Determine the (X, Y) coordinate at the center of the cell enclosing the given text.  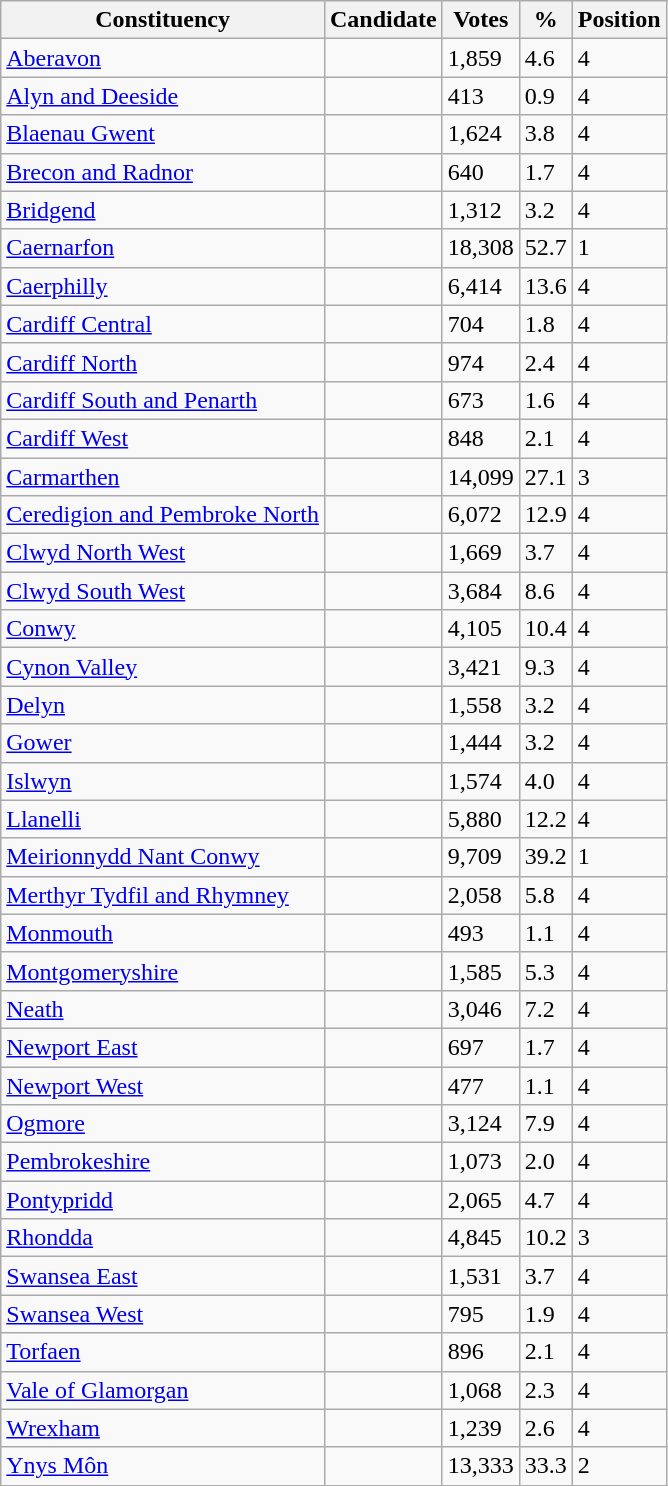
Cardiff North (163, 362)
697 (480, 1047)
6,414 (480, 286)
4.6 (546, 58)
Meirionnydd Nant Conwy (163, 857)
18,308 (480, 248)
2.6 (546, 1428)
1,312 (480, 210)
Pontypridd (163, 1200)
Bridgend (163, 210)
12.2 (546, 819)
4,105 (480, 629)
Pembrokeshire (163, 1162)
Caerphilly (163, 286)
2,065 (480, 1200)
Montgomeryshire (163, 971)
Votes (480, 20)
413 (480, 96)
Islwyn (163, 781)
848 (480, 438)
3,421 (480, 667)
1.8 (546, 324)
Swansea East (163, 1276)
9,709 (480, 857)
Cardiff Central (163, 324)
1,859 (480, 58)
3,124 (480, 1124)
493 (480, 933)
896 (480, 1352)
Position (619, 20)
Aberavon (163, 58)
2.3 (546, 1390)
10.2 (546, 1238)
5.3 (546, 971)
3,684 (480, 591)
Swansea West (163, 1314)
1,585 (480, 971)
7.9 (546, 1124)
Ogmore (163, 1124)
2.0 (546, 1162)
4.0 (546, 781)
Newport West (163, 1085)
8.6 (546, 591)
Neath (163, 1009)
5.8 (546, 895)
Clwyd South West (163, 591)
13.6 (546, 286)
13,333 (480, 1466)
Merthyr Tydfil and Rhymney (163, 895)
1,624 (480, 134)
39.2 (546, 857)
Gower (163, 743)
Caernarfon (163, 248)
Constituency (163, 20)
640 (480, 172)
673 (480, 400)
974 (480, 362)
Llanelli (163, 819)
27.1 (546, 477)
4,845 (480, 1238)
Wrexham (163, 1428)
% (546, 20)
Torfaen (163, 1352)
12.9 (546, 515)
Cynon Valley (163, 667)
477 (480, 1085)
1,068 (480, 1390)
2.4 (546, 362)
1,574 (480, 781)
Alyn and Deeside (163, 96)
6,072 (480, 515)
7.2 (546, 1009)
1,239 (480, 1428)
5,880 (480, 819)
1,669 (480, 553)
Ceredigion and Pembroke North (163, 515)
1.6 (546, 400)
1,073 (480, 1162)
Blaenau Gwent (163, 134)
Rhondda (163, 1238)
1.9 (546, 1314)
3,046 (480, 1009)
Monmouth (163, 933)
9.3 (546, 667)
Cardiff West (163, 438)
1,444 (480, 743)
3.8 (546, 134)
Cardiff South and Penarth (163, 400)
Carmarthen (163, 477)
52.7 (546, 248)
Clwyd North West (163, 553)
Delyn (163, 705)
0.9 (546, 96)
33.3 (546, 1466)
Ynys Môn (163, 1466)
14,099 (480, 477)
795 (480, 1314)
Conwy (163, 629)
Brecon and Radnor (163, 172)
1,531 (480, 1276)
10.4 (546, 629)
4.7 (546, 1200)
Candidate (383, 20)
2 (619, 1466)
1,558 (480, 705)
704 (480, 324)
2,058 (480, 895)
Vale of Glamorgan (163, 1390)
Newport East (163, 1047)
